From the cell containing the given text, extract its center point as (x, y) coordinate. 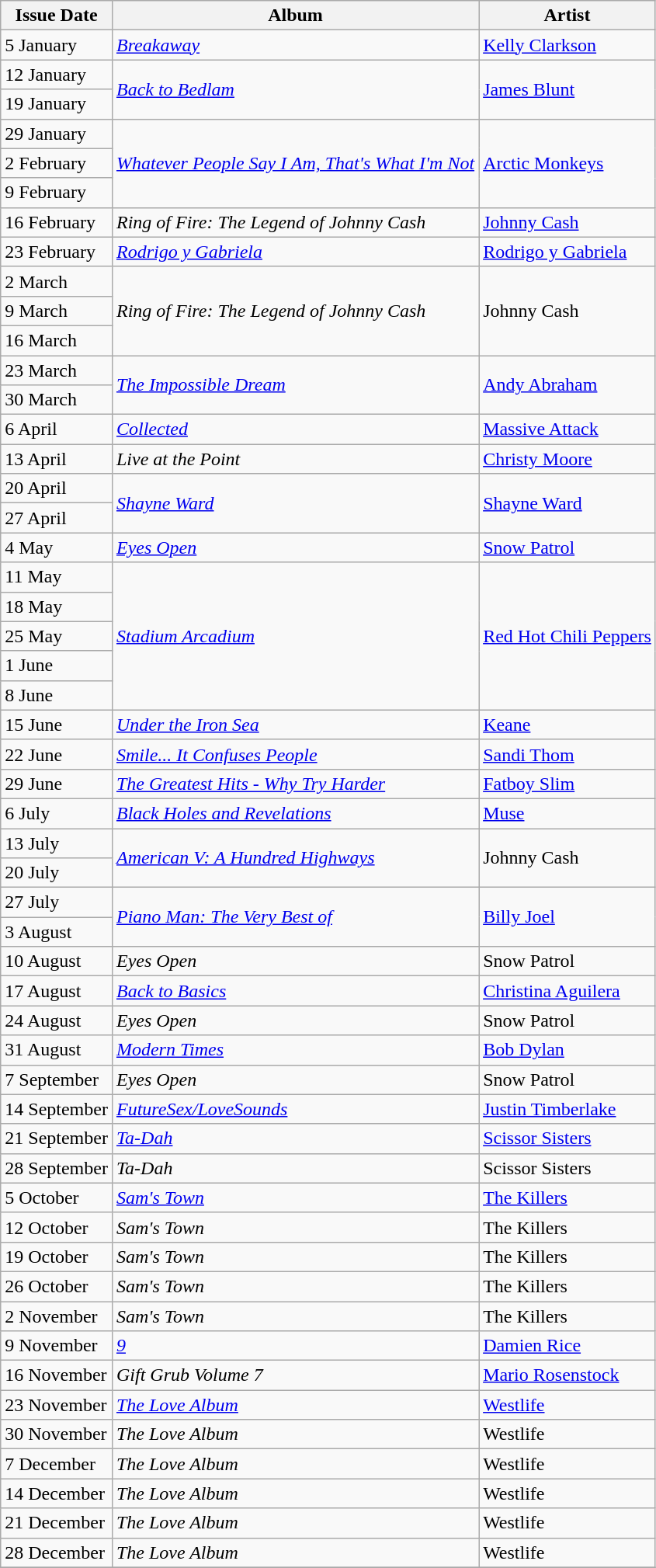
2 November (57, 1316)
Back to Basics (295, 991)
30 March (57, 400)
16 November (57, 1375)
Keane (567, 725)
5 January (57, 45)
23 February (57, 252)
4 May (57, 548)
18 May (57, 607)
13 July (57, 843)
9 March (57, 311)
14 December (57, 1493)
2 February (57, 163)
Under the Iron Sea (295, 725)
28 December (57, 1552)
Damien Rice (567, 1346)
Christina Aguilera (567, 991)
Piano Man: The Very Best of (295, 917)
Fatboy Slim (567, 784)
13 April (57, 459)
7 September (57, 1080)
The Greatest Hits - Why Try Harder (295, 784)
Live at the Point (295, 459)
24 August (57, 1020)
19 October (57, 1257)
20 July (57, 873)
9 November (57, 1346)
Bob Dylan (567, 1050)
Kelly Clarkson (567, 45)
5 October (57, 1198)
Red Hot Chili Peppers (567, 636)
3 August (57, 932)
29 January (57, 134)
2 March (57, 281)
16 March (57, 340)
9 February (57, 193)
Smile... It Confuses People (295, 754)
Artist (567, 16)
Album (295, 16)
16 February (57, 222)
10 August (57, 961)
7 December (57, 1464)
American V: A Hundred Highways (295, 857)
Stadium Arcadium (295, 636)
Gift Grub Volume 7 (295, 1375)
12 January (57, 75)
Billy Joel (567, 917)
20 April (57, 488)
31 August (57, 1050)
12 October (57, 1227)
21 December (57, 1523)
Black Holes and Revelations (295, 813)
25 May (57, 636)
23 November (57, 1405)
Sandi Thom (567, 754)
FutureSex/LoveSounds (295, 1109)
23 March (57, 370)
15 June (57, 725)
27 July (57, 902)
22 June (57, 754)
Christy Moore (567, 459)
29 June (57, 784)
Andy Abraham (567, 385)
6 July (57, 813)
Massive Attack (567, 429)
Whatever People Say I Am, That's What I'm Not (295, 163)
21 September (57, 1139)
6 April (57, 429)
Mario Rosenstock (567, 1375)
Collected (295, 429)
Breakaway (295, 45)
The Impossible Dream (295, 385)
9 (295, 1346)
14 September (57, 1109)
Arctic Monkeys (567, 163)
27 April (57, 518)
17 August (57, 991)
11 May (57, 577)
30 November (57, 1434)
1 June (57, 666)
Muse (567, 813)
Issue Date (57, 16)
Modern Times (295, 1050)
28 September (57, 1168)
19 January (57, 104)
Back to Bedlam (295, 89)
James Blunt (567, 89)
Justin Timberlake (567, 1109)
8 June (57, 695)
26 October (57, 1286)
